Find where the given text appears and provide that cell's center as [X, Y] coordinate. 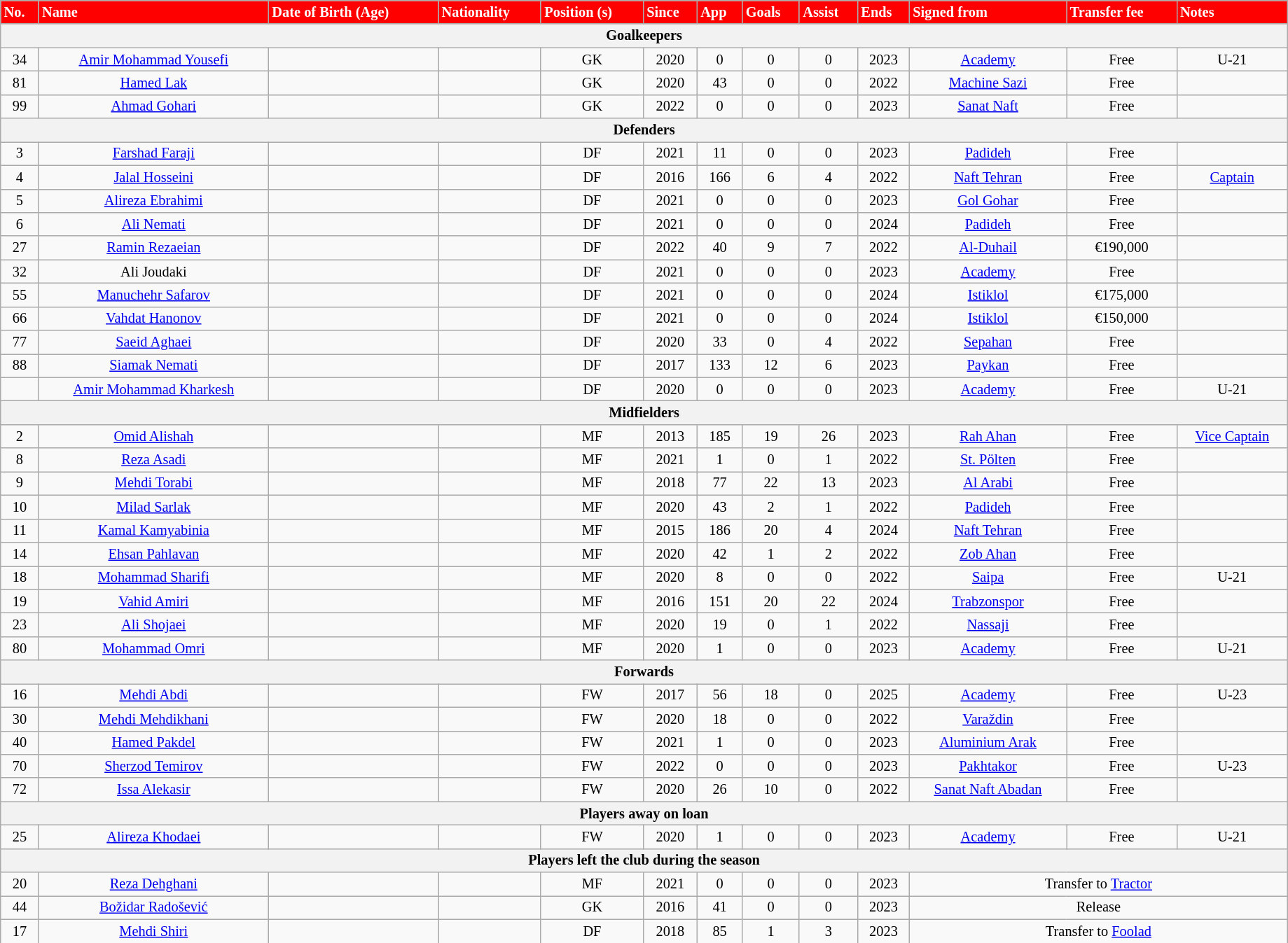
2025 [884, 695]
Players left the club during the season [644, 860]
Mehdi Torabi [153, 483]
Ali Nemati [153, 224]
7 [828, 248]
Nassaji [988, 624]
Captain [1232, 177]
Al-Duhail [988, 248]
186 [719, 531]
Gol Gohar [988, 201]
Vahdat Hanonov [153, 319]
St. Pölten [988, 460]
Assist [828, 12]
Alireza Ebrahimi [153, 201]
70 [20, 766]
30 [20, 719]
Position (s) [592, 12]
Mehdi Abdi [153, 695]
88 [20, 365]
Name [153, 12]
2015 [670, 531]
Ehsan Pahlavan [153, 554]
Omid Alishah [153, 436]
81 [20, 83]
Reza Dehghani [153, 884]
Ali Shojaei [153, 624]
56 [719, 695]
Sherzod Temirov [153, 766]
23 [20, 624]
Trabzonspor [988, 601]
Midfielders [644, 412]
Mehdi Shiri [153, 931]
Ends [884, 12]
Sepahan [988, 342]
Transfer to Foolad [1098, 931]
99 [20, 106]
41 [719, 907]
151 [719, 601]
72 [20, 790]
Goalkeepers [644, 36]
Aluminium Arak [988, 743]
Ramin Rezaeian [153, 248]
Ali Joudaki [153, 272]
42 [719, 554]
Release [1098, 907]
13 [828, 483]
Mohammad Omri [153, 648]
Mohammad Sharifi [153, 578]
Players away on loan [644, 813]
Varaždin [988, 719]
17 [20, 931]
Siamak Nemati [153, 365]
166 [719, 177]
Farshad Faraji [153, 153]
2013 [670, 436]
25 [20, 837]
27 [20, 248]
Sanat Naft [988, 106]
Božidar Radošević [153, 907]
133 [719, 365]
Ahmad Gohari [153, 106]
€175,000 [1122, 295]
Defenders [644, 130]
Zob Ahan [988, 554]
Manuchehr Safarov [153, 295]
Rah Ahan [988, 436]
Date of Birth (Age) [353, 12]
32 [20, 272]
34 [20, 60]
14 [20, 554]
Since [670, 12]
Transfer to Tractor [1098, 884]
16 [20, 695]
Amir Mohammad Yousefi [153, 60]
85 [719, 931]
Al Arabi [988, 483]
Issa Alekasir [153, 790]
55 [20, 295]
Mehdi Mehdikhani [153, 719]
5 [20, 201]
Saeid Aghaei [153, 342]
Hamed Lak [153, 83]
Goals [771, 12]
Reza Asadi [153, 460]
Amir Mohammad Kharkesh [153, 389]
33 [719, 342]
Notes [1232, 12]
Saipa [988, 578]
Machine Sazi [988, 83]
Milad Sarlak [153, 507]
Transfer fee [1122, 12]
Alireza Khodaei [153, 837]
Jalal Hosseini [153, 177]
Vahid Amiri [153, 601]
Forwards [644, 672]
Sanat Naft Abadan [988, 790]
12 [771, 365]
Kamal Kamyabinia [153, 531]
App [719, 12]
185 [719, 436]
Signed from [988, 12]
Nationality [490, 12]
Vice Captain [1232, 436]
66 [20, 319]
€190,000 [1122, 248]
Paykan [988, 365]
Hamed Pakdel [153, 743]
Pakhtakor [988, 766]
No. [20, 12]
€150,000 [1122, 319]
80 [20, 648]
44 [20, 907]
